Locate the cell with the specified text and output its (X, Y) center coordinate. 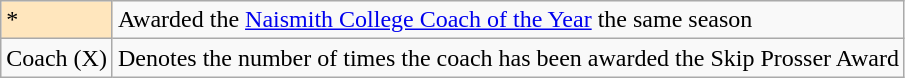
Awarded the Naismith College Coach of the Year the same season (508, 20)
Coach (X) (57, 58)
Denotes the number of times the coach has been awarded the Skip Prosser Award (508, 58)
* (57, 20)
